Find where the given text appears and provide that cell's center as (X, Y) coordinate. 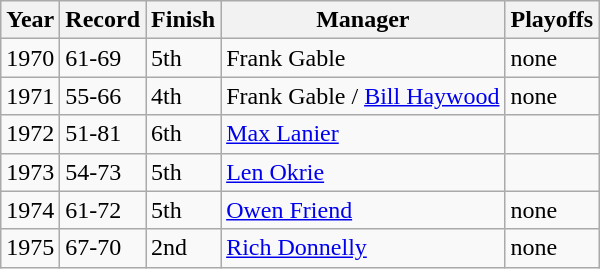
54-73 (103, 172)
Record (103, 20)
1974 (30, 210)
61-72 (103, 210)
Playoffs (552, 20)
Frank Gable (363, 58)
1972 (30, 134)
6th (184, 134)
67-70 (103, 248)
1971 (30, 96)
Frank Gable / Bill Haywood (363, 96)
55-66 (103, 96)
1970 (30, 58)
2nd (184, 248)
51-81 (103, 134)
4th (184, 96)
Rich Donnelly (363, 248)
Owen Friend (363, 210)
Len Okrie (363, 172)
Finish (184, 20)
1973 (30, 172)
1975 (30, 248)
61-69 (103, 58)
Year (30, 20)
Max Lanier (363, 134)
Manager (363, 20)
